Determine the (x, y) coordinate at the center of the cell enclosing the given text.  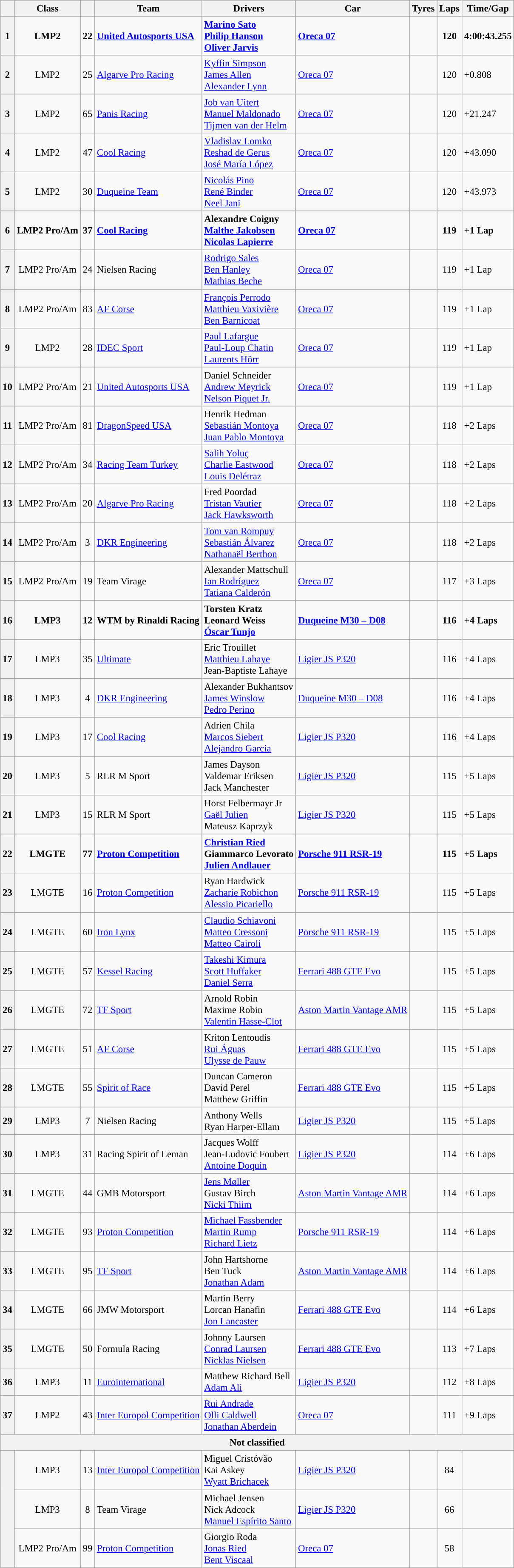
Iron Lynx (148, 932)
Alexander Mattschull Ian Rodríguez Tatiana Calderón (249, 581)
Rodrigo Sales Ben Hanley Mathias Beche (249, 270)
27 (8, 1049)
+43.973 (488, 192)
81 (88, 425)
+7 Laps (488, 1349)
111 (450, 1415)
Arnold Robin Maxime Robin Valentin Hasse-Clot (249, 1010)
Rui Andrade Olli Caldwell Jonathan Aberdein (249, 1415)
Class (48, 9)
GMB Motorsport (148, 1193)
Racing Team Turkey (148, 464)
117 (450, 581)
Laps (450, 9)
IDEC Sport (148, 347)
Tyres (423, 9)
Team (148, 9)
Matthew Richard Bell Adam Ali (249, 1382)
65 (88, 114)
95 (88, 1271)
Panis Racing (148, 114)
Paul Lafargue Paul-Loup Chatin Laurents Hörr (249, 347)
112 (450, 1382)
Ryan Hardwick Zacharie Robichon Alessio Picariello (249, 893)
Kriton Lentoudis Rui Águas Ulysse de Pauw (249, 1049)
Kyffin Simpson James Allen Alexander Lynn (249, 75)
James Dayson Valdemar Eriksen Jack Manchester (249, 776)
Not classified (257, 1443)
Alexandre Coigny Malthe Jakobsen Nicolas Lapierre (249, 231)
4:00:43.255 (488, 36)
Takeshi Kimura Scott Huffaker Daniel Serra (249, 971)
John Hartshorne Ben Tuck Jonathan Adam (249, 1271)
DragonSpeed USA (148, 425)
57 (88, 971)
+9 Laps (488, 1415)
Torsten Kratz Leonard Weiss Óscar Tunjo (249, 620)
Drivers (249, 9)
72 (88, 1010)
Nicolás Pino René Binder Neel Jani (249, 192)
50 (88, 1349)
Duqueine Team (148, 192)
113 (450, 1349)
77 (88, 854)
Johnny Laursen Conrad Laursen Nicklas Nielsen (249, 1349)
+43.090 (488, 153)
Claudio Schiavoni Matteo Cressoni Matteo Cairoli (249, 932)
84 (450, 1470)
Vladislav Lomko Reshad de Gerus José María López (249, 153)
58 (450, 1548)
+0.808 (488, 75)
2 (8, 75)
93 (88, 1232)
Fred Poordad Tristan Vautier Jack Hawksworth (249, 504)
6 (8, 231)
Kessel Racing (148, 971)
Christian Ried Giammarco Levorato Julien Andlauer (249, 854)
Salih Yoluç Charlie Eastwood Louis Delétraz (249, 464)
+3 Laps (488, 581)
+21.247 (488, 114)
Miguel Cristóvão Kai Askey Wyatt Brichacek (249, 1470)
JMW Motorsport (148, 1310)
47 (88, 153)
Michael Fassbender Martin Rump Richard Lietz (249, 1232)
Racing Spirit of Leman (148, 1154)
9 (8, 347)
43 (88, 1415)
14 (8, 542)
36 (8, 1382)
Anthony Wells Ryan Harper-Ellam (249, 1121)
99 (88, 1548)
Alexander Bukhantsov James Winslow Pedro Perino (249, 698)
29 (8, 1121)
Henrik Hedman Sebastián Montoya Juan Pablo Montoya (249, 425)
26 (8, 1010)
Daniel Schneider Andrew Meyrick Nelson Piquet Jr. (249, 387)
Jens Møller Gustav Birch Nicki Thiim (249, 1193)
51 (88, 1049)
Time/Gap (488, 9)
Horst Felbermayr Jr Gaël Julien Mateusz Kaprzyk (249, 815)
10 (8, 387)
1 (8, 36)
Job van Uitert Manuel Maldonado Tijmen van der Helm (249, 114)
18 (8, 698)
Martin Berry Lorcan Hanafin Jon Lancaster (249, 1310)
Eurointernational (148, 1382)
Eric Trouillet Matthieu Lahaye Jean-Baptiste Lahaye (249, 659)
Tom van Rompuy Sebastián Álvarez Nathanaël Berthon (249, 542)
83 (88, 309)
60 (88, 932)
+8 Laps (488, 1382)
23 (8, 893)
Michael Jensen Nick Adcock Manuel Espírito Santo (249, 1509)
33 (8, 1271)
Ultimate (148, 659)
Marino Sato Philip Hanson Oliver Jarvis (249, 36)
55 (88, 1088)
Formula Racing (148, 1349)
Spirit of Race (148, 1088)
WTM by Rinaldi Racing (148, 620)
Adrien Chila Marcos Siebert Alejandro Garcia (249, 737)
44 (88, 1193)
François Perrodo Matthieu Vaxivière Ben Barnicoat (249, 309)
Car (353, 9)
Duncan Cameron David Perel Matthew Griffin (249, 1088)
Giorgio Roda Jonas Ried Bent Viscaal (249, 1548)
32 (8, 1232)
Jacques Wolff Jean-Ludovic Foubert Antoine Doquin (249, 1154)
